For the text-containing cell, return its midpoint in [X, Y] coordinate format. 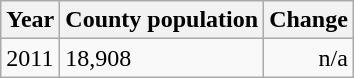
18,908 [162, 58]
Year [30, 20]
n/a [309, 58]
County population [162, 20]
Change [309, 20]
2011 [30, 58]
